Identify which cell holds the provided text, then report its [x, y] central coordinate. 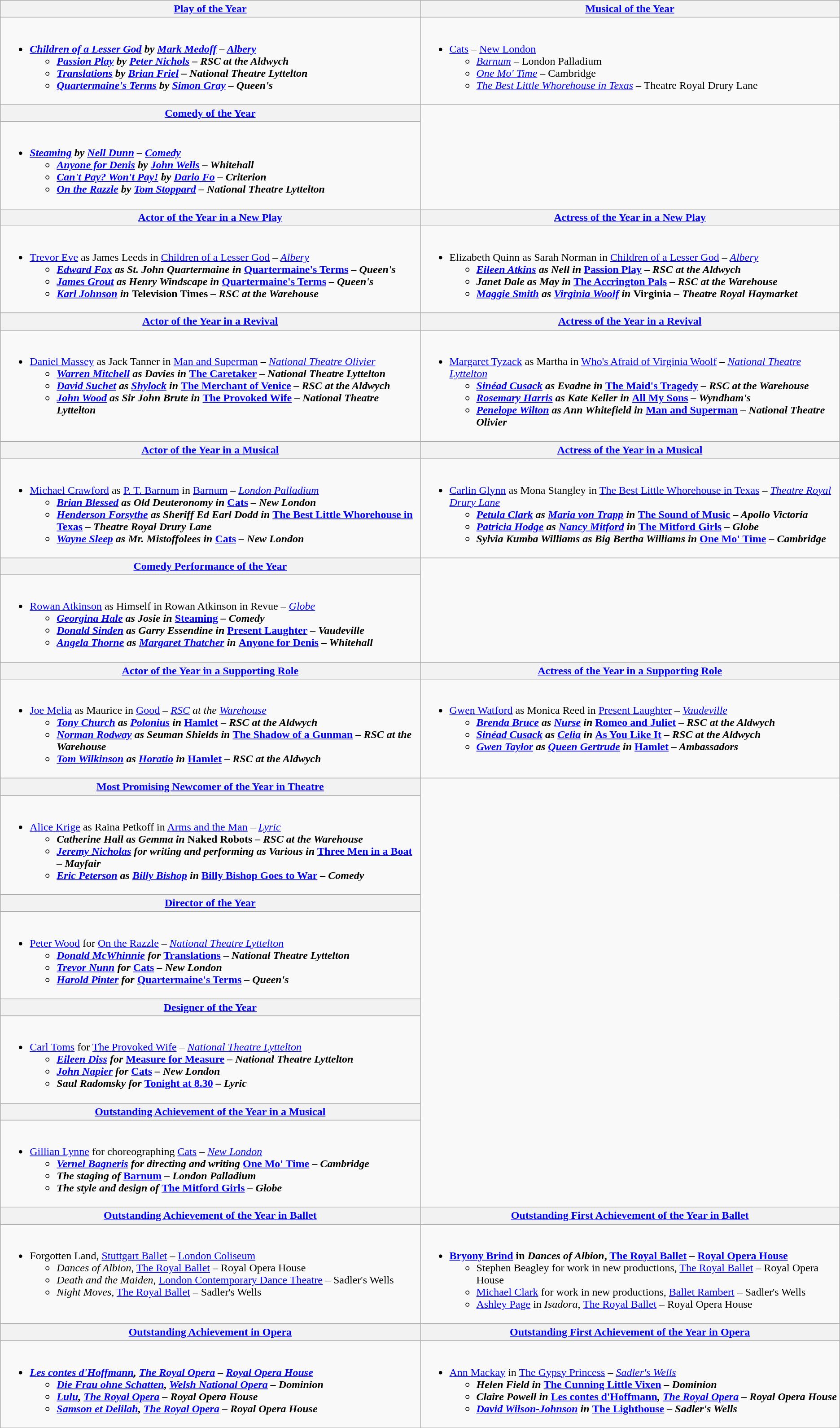
Actor of the Year in a New Play [210, 217]
Musical of the Year [630, 9]
Play of the Year [210, 9]
Actor of the Year in a Musical [210, 450]
Director of the Year [210, 903]
Outstanding Achievement in Opera [210, 1332]
Actress of the Year in a Revival [630, 321]
Outstanding First Achievement of the Year in Ballet [630, 1216]
Outstanding Achievement of the Year in a Musical [210, 1112]
Most Promising Newcomer of the Year in Theatre [210, 787]
Outstanding First Achievement of the Year in Opera [630, 1332]
Actor of the Year in a Revival [210, 321]
Actress of the Year in a Supporting Role [630, 670]
Actress of the Year in a Musical [630, 450]
Cats – New LondonBarnum – London PalladiumOne Mo' Time – CambridgeThe Best Little Whorehouse in Texas – Theatre Royal Drury Lane [630, 61]
Outstanding Achievement of the Year in Ballet [210, 1216]
Actress of the Year in a New Play [630, 217]
Actor of the Year in a Supporting Role [210, 670]
Designer of the Year [210, 1007]
Comedy Performance of the Year [210, 566]
Comedy of the Year [210, 113]
